From the cell containing the given text, extract its center point as [x, y] coordinate. 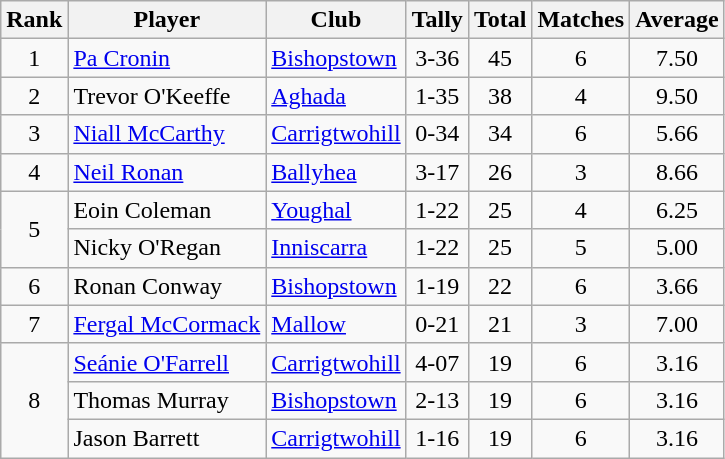
2-13 [437, 400]
3-17 [437, 172]
45 [500, 58]
Fergal McCormack [167, 324]
Youghal [336, 210]
Player [167, 20]
Neil Ronan [167, 172]
38 [500, 96]
8 [34, 400]
Ballyhea [336, 172]
Jason Barrett [167, 438]
Matches [581, 20]
Rank [34, 20]
Nicky O'Regan [167, 248]
4-07 [437, 362]
Tally [437, 20]
26 [500, 172]
2 [34, 96]
Thomas Murray [167, 400]
Mallow [336, 324]
9.50 [678, 96]
1-16 [437, 438]
6.25 [678, 210]
7.00 [678, 324]
Pa Cronin [167, 58]
3.66 [678, 286]
34 [500, 134]
Eoin Coleman [167, 210]
Trevor O'Keeffe [167, 96]
Ronan Conway [167, 286]
Inniscarra [336, 248]
1 [34, 58]
5.00 [678, 248]
Seánie O'Farrell [167, 362]
7 [34, 324]
8.66 [678, 172]
Club [336, 20]
0-21 [437, 324]
Aghada [336, 96]
3-36 [437, 58]
21 [500, 324]
7.50 [678, 58]
5.66 [678, 134]
22 [500, 286]
Average [678, 20]
0-34 [437, 134]
Total [500, 20]
Niall McCarthy [167, 134]
1-19 [437, 286]
1-35 [437, 96]
